Find where the given text appears and provide that cell's center as (x, y) coordinate. 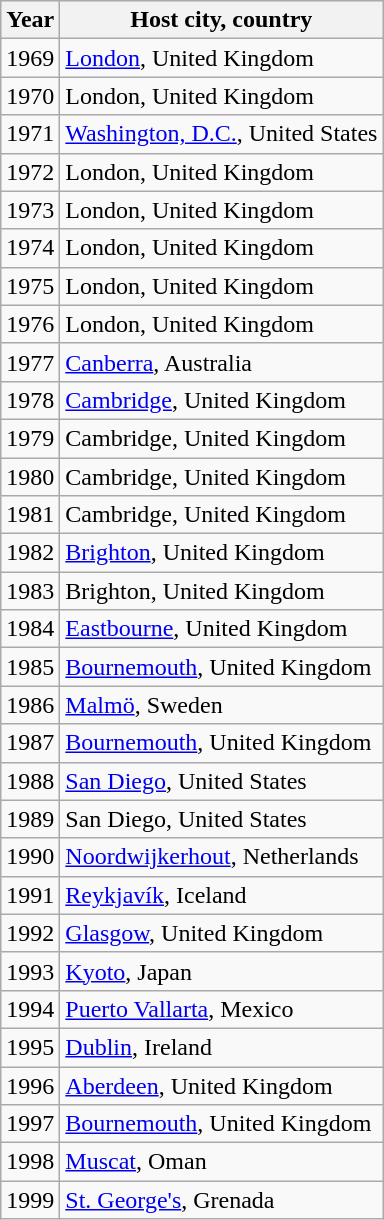
1989 (30, 819)
1997 (30, 1124)
1974 (30, 248)
1986 (30, 705)
1975 (30, 286)
1998 (30, 1162)
Puerto Vallarta, Mexico (222, 1009)
Dublin, Ireland (222, 1047)
1996 (30, 1085)
1992 (30, 933)
1981 (30, 515)
Year (30, 20)
Washington, D.C., United States (222, 134)
1991 (30, 895)
1980 (30, 477)
Noordwijkerhout, Netherlands (222, 857)
Kyoto, Japan (222, 971)
1977 (30, 362)
1993 (30, 971)
1999 (30, 1200)
1983 (30, 591)
1987 (30, 743)
1985 (30, 667)
Muscat, Oman (222, 1162)
1969 (30, 58)
Reykjavík, Iceland (222, 895)
Glasgow, United Kingdom (222, 933)
St. George's, Grenada (222, 1200)
1982 (30, 553)
1970 (30, 96)
1973 (30, 210)
1976 (30, 324)
1990 (30, 857)
1972 (30, 172)
1984 (30, 629)
1995 (30, 1047)
Eastbourne, United Kingdom (222, 629)
1971 (30, 134)
1994 (30, 1009)
Host city, country (222, 20)
Malmö, Sweden (222, 705)
1988 (30, 781)
1978 (30, 400)
Aberdeen, United Kingdom (222, 1085)
1979 (30, 438)
Canberra, Australia (222, 362)
